Locate the cell with the specified text and output its (x, y) center coordinate. 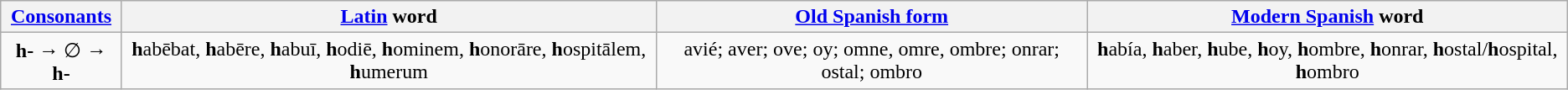
Old Spanish form (871, 17)
h- → ∅ → h- (61, 61)
Latin word (389, 17)
Consonants (61, 17)
habēbat, habēre, habuī, hodiē, hominem, honorāre, hospitālem, humerum (389, 61)
había, haber, hube, hoy, hombre, honrar, hostal/hospital, hombro (1327, 61)
avié; aver; ove; oy; omne, omre, ombre; onrar; ostal; ombro (871, 61)
Modern Spanish word (1327, 17)
